Extract the (X, Y) coordinate from the center of the cell holding the provided text.  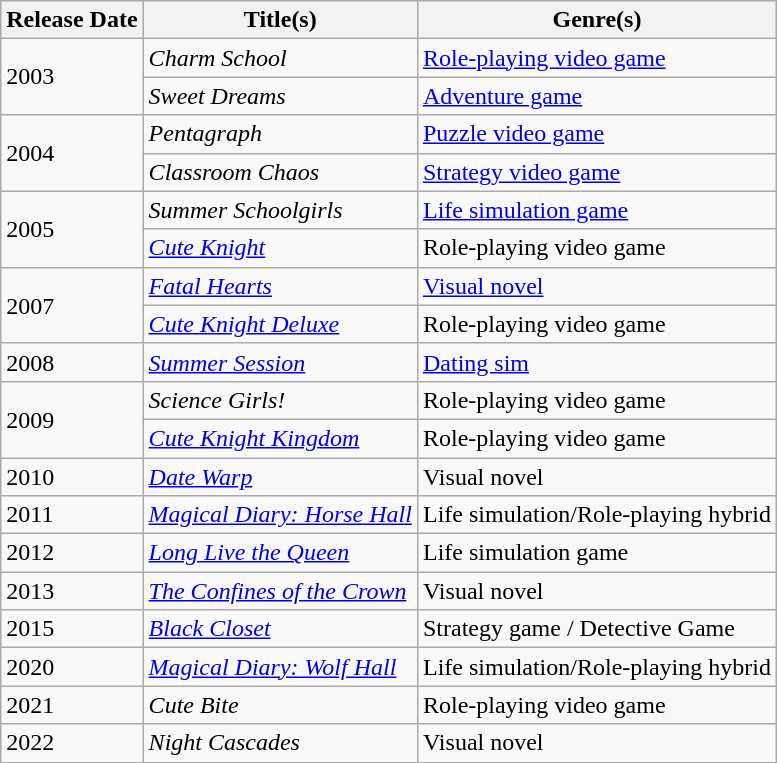
2020 (72, 667)
2004 (72, 153)
Cute Knight (280, 248)
2009 (72, 419)
2022 (72, 743)
Release Date (72, 20)
Dating sim (596, 362)
Strategy video game (596, 172)
The Confines of the Crown (280, 591)
2010 (72, 477)
Genre(s) (596, 20)
Charm School (280, 58)
Cute Knight Deluxe (280, 324)
Magical Diary: Wolf Hall (280, 667)
Adventure game (596, 96)
2015 (72, 629)
2005 (72, 229)
2012 (72, 553)
Strategy game / Detective Game (596, 629)
Summer Schoolgirls (280, 210)
Date Warp (280, 477)
Long Live the Queen (280, 553)
Cute Bite (280, 705)
2013 (72, 591)
Puzzle video game (596, 134)
Classroom Chaos (280, 172)
Fatal Hearts (280, 286)
Cute Knight Kingdom (280, 438)
2003 (72, 77)
2008 (72, 362)
Night Cascades (280, 743)
Summer Session (280, 362)
Black Closet (280, 629)
2007 (72, 305)
Magical Diary: Horse Hall (280, 515)
Title(s) (280, 20)
2011 (72, 515)
2021 (72, 705)
Science Girls! (280, 400)
Sweet Dreams (280, 96)
Pentagraph (280, 134)
